Extract the [X, Y] coordinate from the center of the cell holding the provided text.  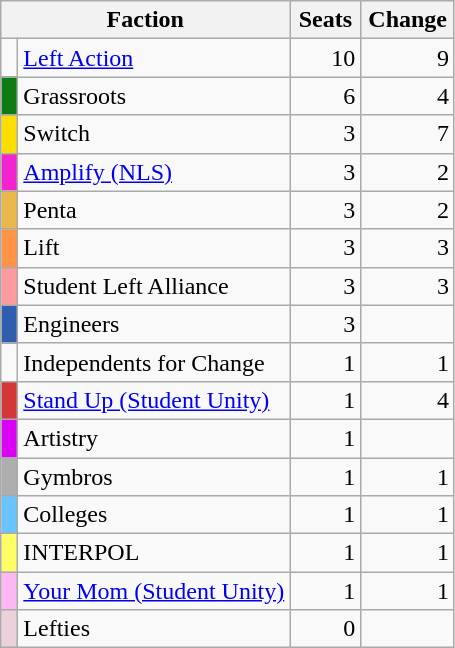
Lift [154, 248]
Stand Up (Student Unity) [154, 400]
7 [408, 134]
Artistry [154, 438]
Penta [154, 210]
INTERPOL [154, 553]
Independents for Change [154, 362]
Student Left Alliance [154, 286]
Faction [146, 20]
0 [326, 629]
Seats [326, 20]
Change [408, 20]
10 [326, 58]
Colleges [154, 515]
Switch [154, 134]
Lefties [154, 629]
Grassroots [154, 96]
6 [326, 96]
Gymbros [154, 477]
9 [408, 58]
Amplify (NLS) [154, 172]
Your Mom (Student Unity) [154, 591]
Left Action [154, 58]
Engineers [154, 324]
